Capture the cell that displays the provided text and extract its (x, y) central coordinate. 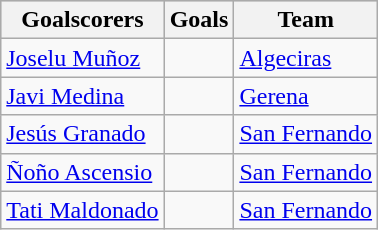
Javi Medina (82, 96)
Joselu Muñoz (82, 58)
Jesús Granado (82, 134)
Team (306, 20)
Tati Maldonado (82, 210)
Goalscorers (82, 20)
Gerena (306, 96)
Goals (199, 20)
Algeciras (306, 58)
Ñoño Ascensio (82, 172)
